Extract the [x, y] coordinate from the center of the cell holding the provided text.  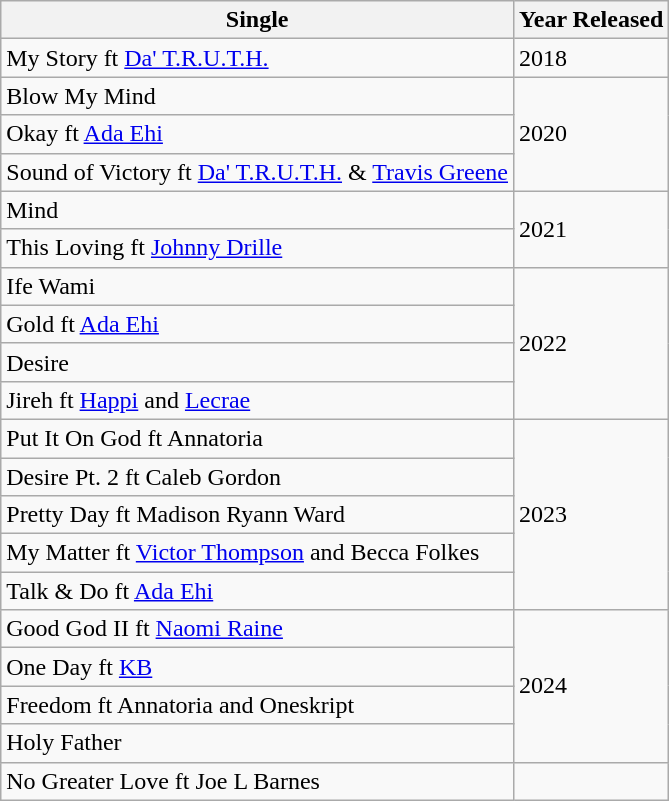
Freedom ft Annatoria and Oneskript [258, 705]
One Day ft KB [258, 667]
2022 [592, 343]
No Greater Love ft Joe L Barnes [258, 781]
Mind [258, 210]
Talk & Do ft Ada Ehi [258, 591]
Put It On God ft Annatoria [258, 438]
This Loving ft Johnny Drille [258, 248]
Jireh ft Happi and Lecrae [258, 400]
Desire Pt. 2 ft Caleb Gordon [258, 477]
Year Released [592, 20]
Single [258, 20]
Gold ft Ada Ehi [258, 324]
Pretty Day ft Madison Ryann Ward [258, 515]
Good God II ft Naomi Raine [258, 629]
2021 [592, 229]
My Matter ft Victor Thompson and Becca Folkes [258, 553]
Ife Wami [258, 286]
2024 [592, 686]
Holy Father [258, 743]
Desire [258, 362]
2020 [592, 134]
2018 [592, 58]
Okay ft Ada Ehi [258, 134]
My Story ft Da' T.R.U.T.H. [258, 58]
2023 [592, 514]
Blow My Mind [258, 96]
Sound of Victory ft Da' T.R.U.T.H. & Travis Greene [258, 172]
